Return the (X, Y) coordinate for the center point of the cell that contains the specified text.  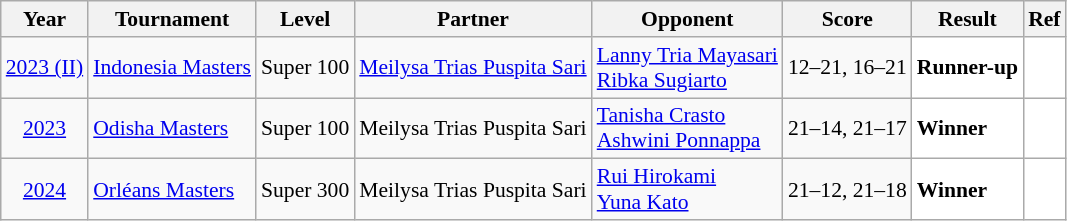
Level (305, 19)
2023 (II) (44, 68)
Lanny Tria Mayasari Ribka Sugiarto (688, 68)
Score (848, 19)
Year (44, 19)
Orléans Masters (172, 190)
Ref (1044, 19)
Tournament (172, 19)
Super 300 (305, 190)
21–14, 21–17 (848, 128)
2024 (44, 190)
Partner (472, 19)
Result (968, 19)
Runner-up (968, 68)
12–21, 16–21 (848, 68)
Rui Hirokami Yuna Kato (688, 190)
Opponent (688, 19)
Odisha Masters (172, 128)
2023 (44, 128)
Tanisha Crasto Ashwini Ponnappa (688, 128)
Indonesia Masters (172, 68)
21–12, 21–18 (848, 190)
